From the cell containing the given text, extract its center point as (x, y) coordinate. 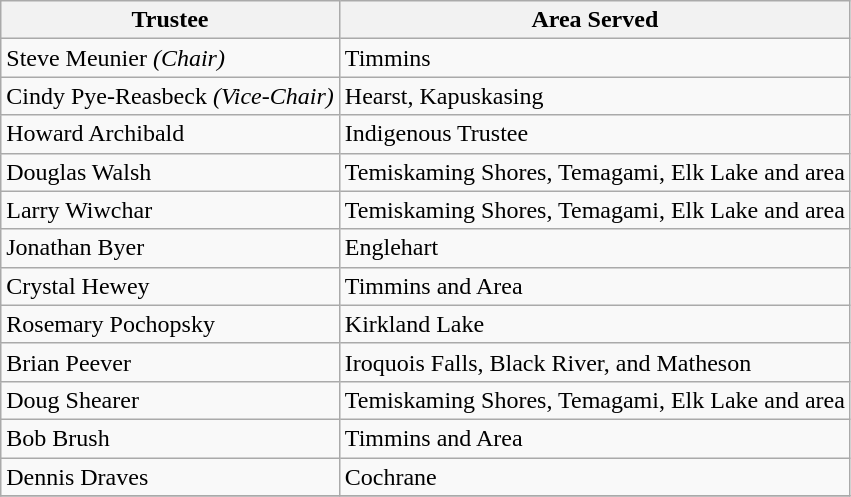
Jonathan Byer (170, 248)
Steve Meunier (Chair) (170, 58)
Englehart (594, 248)
Rosemary Pochopsky (170, 324)
Cindy Pye-Reasbeck (Vice-Chair) (170, 96)
Larry Wiwchar (170, 210)
Indigenous Trustee (594, 134)
Brian Peever (170, 362)
Timmins (594, 58)
Howard Archibald (170, 134)
Trustee (170, 20)
Doug Shearer (170, 400)
Area Served (594, 20)
Bob Brush (170, 438)
Douglas Walsh (170, 172)
Kirkland Lake (594, 324)
Crystal Hewey (170, 286)
Cochrane (594, 477)
Dennis Draves (170, 477)
Iroquois Falls, Black River, and Matheson (594, 362)
Hearst, Kapuskasing (594, 96)
